Provide the (x, y) coordinate of the cell's center where the given text is located.  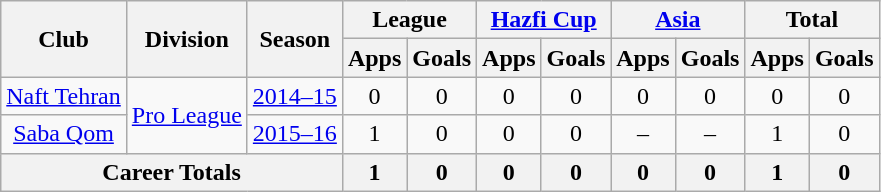
Total (812, 20)
Division (186, 39)
Asia (678, 20)
Pro League (186, 115)
Hazfi Cup (544, 20)
Season (294, 39)
2015–16 (294, 134)
2014–15 (294, 96)
Saba Qom (64, 134)
League (409, 20)
Club (64, 39)
Naft Tehran (64, 96)
Career Totals (172, 172)
